Search for the cell housing the specified text and yield its (x, y) center coordinate. 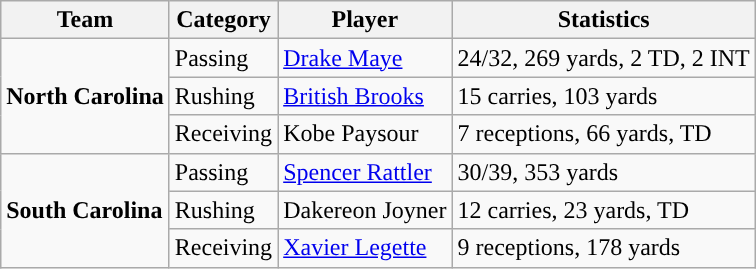
9 receptions, 178 yards (604, 248)
30/39, 353 yards (604, 172)
Dakereon Joyner (365, 210)
Statistics (604, 20)
Xavier Legette (365, 248)
Category (223, 20)
Kobe Paysour (365, 134)
24/32, 269 yards, 2 TD, 2 INT (604, 58)
12 carries, 23 yards, TD (604, 210)
Player (365, 20)
Drake Maye (365, 58)
7 receptions, 66 yards, TD (604, 134)
Team (86, 20)
Spencer Rattler (365, 172)
15 carries, 103 yards (604, 96)
North Carolina (86, 96)
British Brooks (365, 96)
South Carolina (86, 210)
